Output the (X, Y) coordinate of the center of the cell containing the given text.  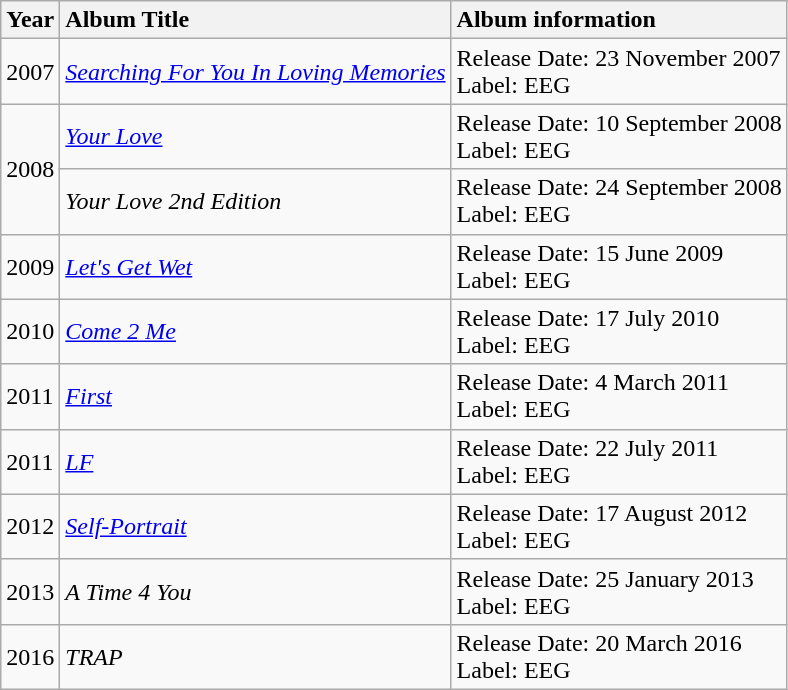
2010 (30, 332)
Self-Portrait (256, 526)
2016 (30, 656)
Release Date: 24 September 2008Label: EEG (619, 202)
A Time 4 You (256, 592)
Year (30, 20)
Your Love 2nd Edition (256, 202)
Release Date: 17 August 2012Label: EEG (619, 526)
Release Date: 10 September 2008Label: EEG (619, 136)
Searching For You In Loving Memories (256, 72)
Release Date: 17 July 2010Label: EEG (619, 332)
TRAP (256, 656)
2013 (30, 592)
Come 2 Me (256, 332)
Release Date: 20 March 2016Label: EEG (619, 656)
Your Love (256, 136)
2008 (30, 169)
LF (256, 462)
Release Date: 25 January 2013Label: EEG (619, 592)
2012 (30, 526)
2009 (30, 266)
Album information (619, 20)
First (256, 396)
Album Title (256, 20)
Release Date: 4 March 2011Label: EEG (619, 396)
Release Date: 23 November 2007Label: EEG (619, 72)
Let's Get Wet (256, 266)
Release Date: 22 July 2011Label: EEG (619, 462)
2007 (30, 72)
Release Date: 15 June 2009Label: EEG (619, 266)
